For the text-containing cell, return its midpoint in (x, y) coordinate format. 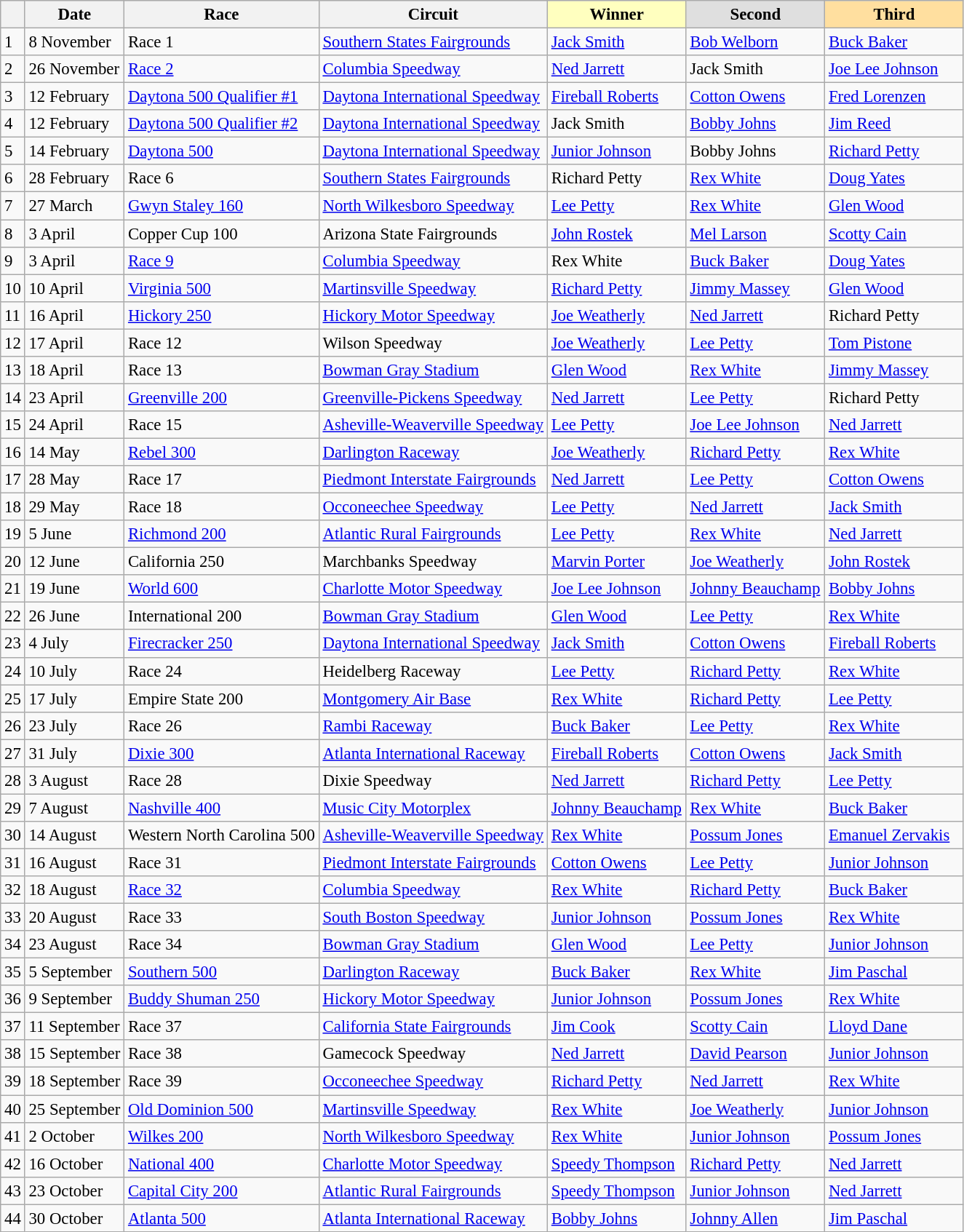
15 September (74, 1054)
26 November (74, 69)
Third (895, 15)
34 (13, 945)
Wilson Speedway (433, 343)
42 (13, 1164)
Race 31 (222, 862)
14 February (74, 151)
4 July (74, 644)
17 (13, 480)
39 (13, 1081)
1 (13, 42)
California 250 (222, 562)
38 (13, 1054)
10 April (74, 288)
18 (13, 507)
Second (755, 15)
California State Fairgrounds (433, 1027)
Gwyn Staley 160 (222, 206)
Winner (617, 15)
29 (13, 808)
Capital City 200 (222, 1191)
28 February (74, 178)
31 (13, 862)
Heidelberg Raceway (433, 671)
25 (13, 699)
Race 33 (222, 918)
22 (13, 616)
33 (13, 918)
Race 18 (222, 507)
Race 2 (222, 69)
18 August (74, 890)
Virginia 500 (222, 288)
Daytona 500 Qualifier #2 (222, 124)
16 August (74, 862)
29 May (74, 507)
5 June (74, 534)
7 (13, 206)
5 September (74, 972)
36 (13, 999)
Arizona State Fairgrounds (433, 234)
Daytona 500 (222, 151)
12 June (74, 562)
Music City Motorplex (433, 808)
14 (13, 397)
28 (13, 781)
Johnny Allen (755, 1218)
Copper Cup 100 (222, 234)
14 May (74, 452)
National 400 (222, 1164)
23 (13, 644)
Marvin Porter (617, 562)
Race (222, 15)
Race 34 (222, 945)
31 July (74, 753)
43 (13, 1191)
19 (13, 534)
Race 17 (222, 480)
41 (13, 1136)
19 June (74, 589)
15 (13, 425)
40 (13, 1109)
28 May (74, 480)
Greenville-Pickens Speedway (433, 397)
Dixie Speedway (433, 781)
20 (13, 562)
Rebel 300 (222, 452)
Daytona 500 Qualifier #1 (222, 97)
Old Dominion 500 (222, 1109)
Firecracker 250 (222, 644)
Race 32 (222, 890)
35 (13, 972)
16 April (74, 315)
24 (13, 671)
16 (13, 452)
Race 38 (222, 1054)
10 (13, 288)
26 (13, 726)
26 June (74, 616)
Bob Welborn (755, 42)
11 September (74, 1027)
Race 24 (222, 671)
South Boston Speedway (433, 918)
12 (13, 343)
10 July (74, 671)
24 April (74, 425)
Wilkes 200 (222, 1136)
Hickory 250 (222, 315)
International 200 (222, 616)
23 July (74, 726)
Marchbanks Speedway (433, 562)
Race 28 (222, 781)
Jim Reed (895, 124)
27 March (74, 206)
Race 37 (222, 1027)
Empire State 200 (222, 699)
23 August (74, 945)
Southern 500 (222, 972)
Race 12 (222, 343)
2 (13, 69)
Nashville 400 (222, 808)
18 April (74, 370)
Emanuel Zervakis (895, 835)
Race 39 (222, 1081)
14 August (74, 835)
Richmond 200 (222, 534)
Date (74, 15)
25 September (74, 1109)
18 September (74, 1081)
30 (13, 835)
Dixie 300 (222, 753)
Tom Pistone (895, 343)
37 (13, 1027)
Lloyd Dane (895, 1027)
11 (13, 315)
21 (13, 589)
44 (13, 1218)
30 October (74, 1218)
7 August (74, 808)
Race 13 (222, 370)
23 April (74, 397)
Western North Carolina 500 (222, 835)
Circuit (433, 15)
Race 26 (222, 726)
20 August (74, 918)
David Pearson (755, 1054)
Race 9 (222, 261)
3 (13, 97)
Race 15 (222, 425)
Fred Lorenzen (895, 97)
4 (13, 124)
9 September (74, 999)
Gamecock Speedway (433, 1054)
9 (13, 261)
Race 6 (222, 178)
2 October (74, 1136)
8 (13, 234)
Atlanta 500 (222, 1218)
World 600 (222, 589)
17 July (74, 699)
Greenville 200 (222, 397)
Buddy Shuman 250 (222, 999)
6 (13, 178)
13 (13, 370)
Montgomery Air Base (433, 699)
3 August (74, 781)
Rambi Raceway (433, 726)
16 October (74, 1164)
27 (13, 753)
23 October (74, 1191)
8 November (74, 42)
5 (13, 151)
17 April (74, 343)
Jim Cook (617, 1027)
Race 1 (222, 42)
Mel Larson (755, 234)
32 (13, 890)
